Determine the [x, y] coordinate at the center of the cell enclosing the given text.  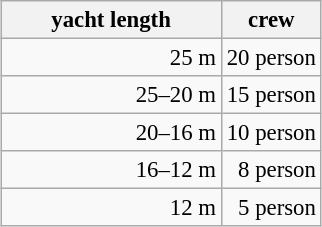
8 person [271, 170]
5 person [271, 208]
20 person [271, 58]
25 m [112, 58]
25–20 m [112, 95]
yacht length [112, 20]
16–12 m [112, 170]
20–16 m [112, 133]
15 person [271, 95]
crew [271, 20]
10 person [271, 133]
12 m [112, 208]
